Identify which cell holds the provided text, then report its [X, Y] central coordinate. 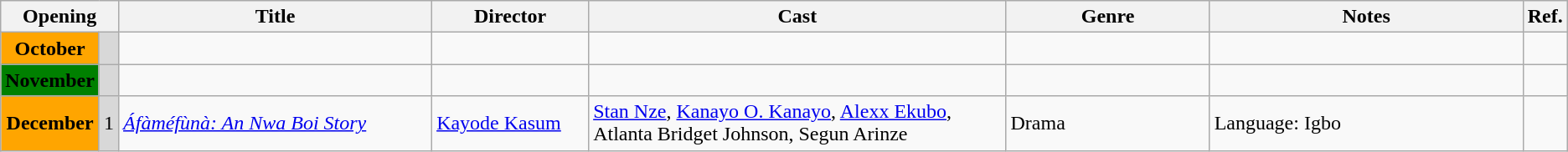
Genre [1107, 17]
Opening [60, 17]
Notes [1366, 17]
Stan Nze, Kanayo O. Kanayo, Alexx Ekubo, Atlanta Bridget Johnson, Segun Arinze [797, 124]
Title [276, 17]
Language: Igbo [1366, 124]
Ref. [1545, 17]
October [50, 48]
Áfàméfùnà: An Nwa Boi Story [276, 124]
Director [511, 17]
December [50, 124]
Cast [797, 17]
November [50, 80]
Drama [1107, 124]
Kayode Kasum [511, 124]
1 [109, 124]
